Search for the cell housing the specified text and yield its (X, Y) center coordinate. 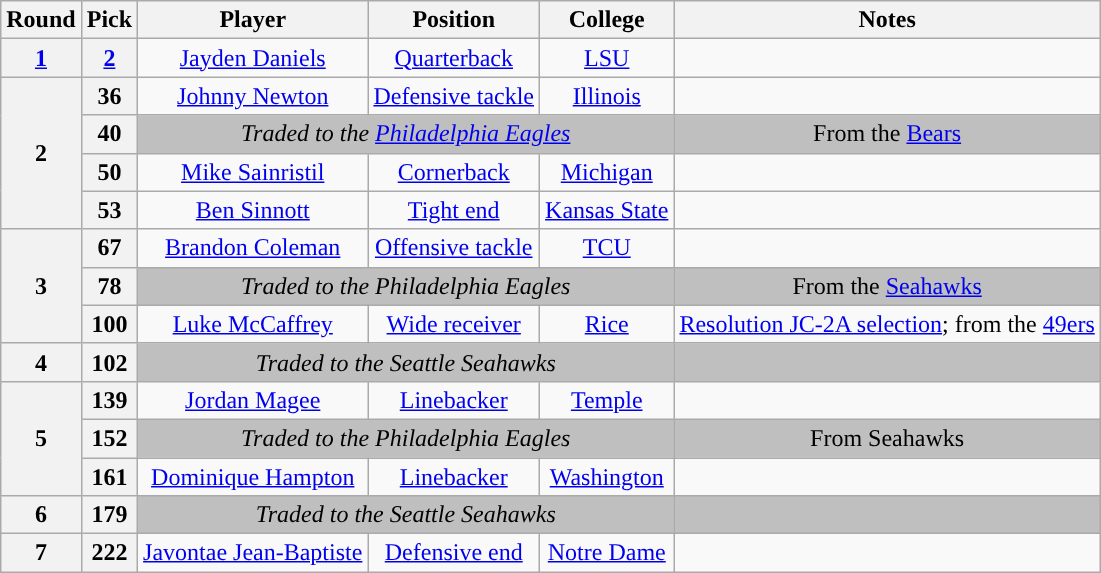
Temple (607, 400)
Dominique Hampton (253, 477)
7 (41, 553)
179 (109, 515)
Resolution JC-2A selection; from the 49ers (887, 324)
161 (109, 477)
Javontae Jean-Baptiste (253, 553)
Illinois (607, 96)
102 (109, 362)
4 (41, 362)
78 (109, 286)
3 (41, 286)
Jayden Daniels (253, 58)
Player (253, 20)
152 (109, 438)
36 (109, 96)
Luke McCaffrey (253, 324)
Mike Sainristil (253, 172)
Quarterback (454, 58)
6 (41, 515)
Defensive tackle (454, 96)
67 (109, 248)
LSU (607, 58)
College (607, 20)
Rice (607, 324)
Ben Sinnott (253, 210)
Washington (607, 477)
Kansas State (607, 210)
100 (109, 324)
Johnny Newton (253, 96)
5 (41, 438)
From the Seahawks (887, 286)
Wide receiver (454, 324)
Notre Dame (607, 553)
222 (109, 553)
Tight end (454, 210)
Jordan Magee (253, 400)
50 (109, 172)
Offensive tackle (454, 248)
Position (454, 20)
139 (109, 400)
From the Bears (887, 134)
1 (41, 58)
Michigan (607, 172)
Cornerback (454, 172)
53 (109, 210)
40 (109, 134)
Brandon Coleman (253, 248)
Round (41, 20)
Notes (887, 20)
From Seahawks (887, 438)
Pick (109, 20)
Defensive end (454, 553)
TCU (607, 248)
